Find where the given text appears and provide that cell's center as [X, Y] coordinate. 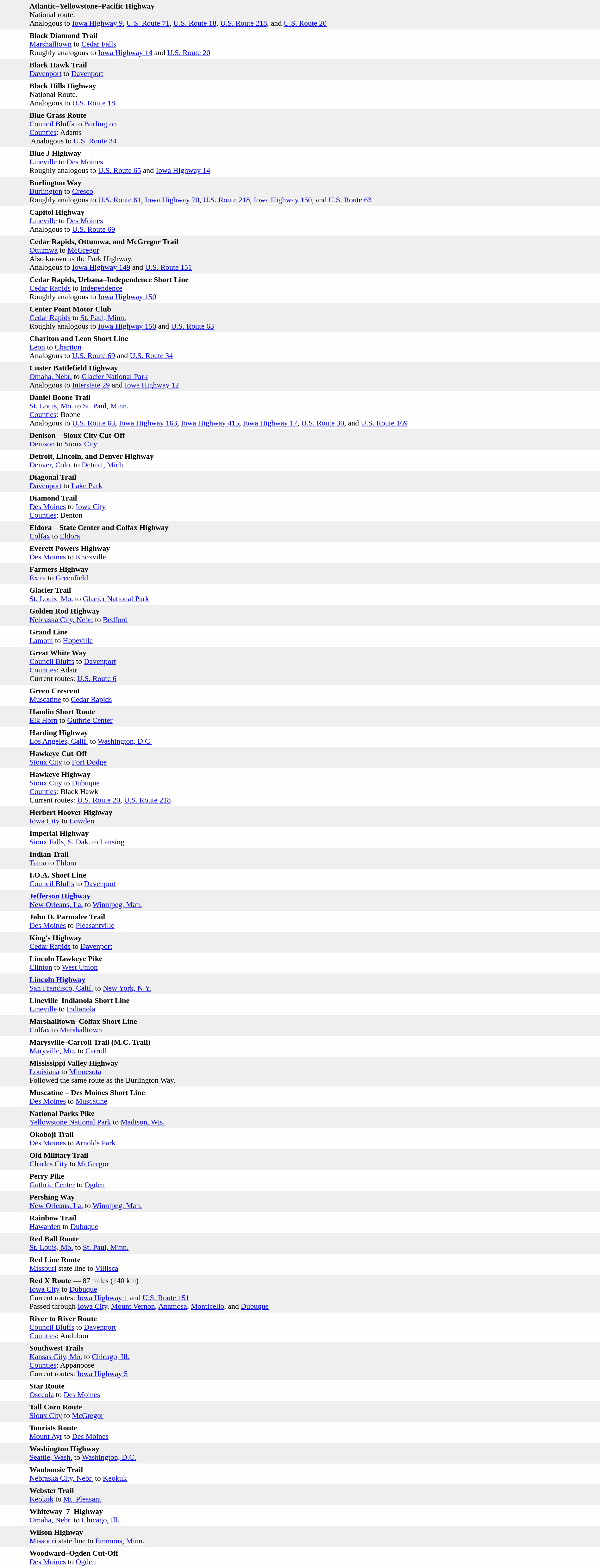
Diamond Trail Des Moines to Iowa CityCounties: Benton [314, 507]
Hamlin Short Route Elk Horn to Guthrie Center [314, 716]
Rainbow Trail Hawarden to Dubuque [314, 1222]
Chariton and Leon Short Line Leon to Chariton Analogous to U.S. Route 69 and U.S. Route 34 [314, 347]
Tall Corn Route Sioux City to McGregor [314, 1411]
Custer Battlefield Highway Omaha, Nebr. to Glacier National Park Analogous to Interstate 29 and Iowa Highway 12 [314, 377]
Hawkeye Cut-Off Sioux City to Fort Dodge [314, 758]
Red Line Route Missouri state line to Villisca [314, 1264]
Jefferson Highway New Orleans, La. to Winnipeg, Man. [314, 900]
Whiteway–7–Highway Omaha, Nebr. to Chicago, Ill. [314, 1516]
Black Hawk Trail Davenport to Davenport [314, 69]
Blue Grass Route Council Bluffs to BurlingtonCounties: Adams'Analogous to U.S. Route 34 [314, 128]
Old Military Trail Charles City to McGregor [314, 1160]
I.O.A. Short Line Council Bluffs to Davenport [314, 879]
River to River Route Council Bluffs to DavenportCounties: Audubon [314, 1327]
Southwest Trails Kansas City, Mo. to Chicago, Ill.Counties: AppanooseCurrent routes: Iowa Highway 5 [314, 1361]
Atlantic–Yellowstone–Pacific Highway National route.Analogous to Iowa Highway 9, U.S. Route 71, U.S. Route 18, U.S. Route 218, and U.S. Route 20 [314, 15]
Great White Way Council Bluffs to DavenportCounties: AdairCurrent routes: U.S. Route 6 [314, 666]
Denison – Sioux City Cut-Off Denison to Sioux City [314, 440]
Washington Highway Seattle, Wash. to Washington, D.C. [314, 1453]
Wilson Highway Missouri state line to Emmons, Minn. [314, 1537]
Hawkeye Highway Sioux City to DubuqueCounties: Black HawkCurrent routes: U.S. Route 20, U.S. Route 218 [314, 787]
Imperial Highway Sioux Falls, S. Dak. to Lansing [314, 838]
Mississippi Valley Highway Louisiana to Minnesota Followed the same route as the Burlington Way. [314, 1072]
Center Point Motor Club Cedar Rapids to St. Paul, Minn. Roughly analogous to Iowa Highway 150 and U.S. Route 63 [314, 318]
Detroit, Lincoln, and Denver Highway Denver, Colo. to Detroit, Mich. [314, 461]
Muscatine – Des Moines Short Line Des Moines to Muscatine [314, 1097]
Waubonsie Trail Nebraska City, Nebr. to Keokuk [314, 1474]
Marysville–Carroll Trail (M.C. Trail) Maryville, Mo. to Carroll [314, 1047]
Star Route Osceola to Des Moines [314, 1390]
Diagonal Trail Davenport to Lake Park [314, 482]
Golden Rod Highway Nebraska City, Nebr. to Bedford [314, 615]
Indian Trail Tama to Eldora [314, 859]
Black Diamond Trail Marshalltown to Cedar Falls Roughly analogous to Iowa Highway 14 and U.S. Route 20 [314, 44]
Cedar Rapids, Urbana–Independence Short Line Cedar Rapids to Independence Roughly analogous to Iowa Highway 150 [314, 288]
Tourists Route Mount Ayr to Des Moines [314, 1432]
Everett Powers Highway Des Moines to Knoxville [314, 553]
Black Hills Highway National Route.Analogous to U.S. Route 18 [314, 94]
Glacier Trail St. Louis, Mo. to Glacier National Park [314, 595]
Burlington Way Burlington to Cresco Roughly analogous to U.S. Route 61, Iowa Highway 70, U.S. Route 218, Iowa Highway 150, and U.S. Route 63 [314, 191]
John D. Parmalee Trail Des Moines to Pleasantville [314, 921]
Capitol Highway Lineville to Des Moines Analogous to U.S. Route 69 [314, 221]
Lineville–Indianola Short Line Lineville to Indianola [314, 1005]
Blue J Highway Lineville to Des Moines Roughly analogous to U.S. Route 65 and Iowa Highway 14 [314, 162]
Farmers Highway Exira to Greenfield [314, 574]
Grand Line Lamoni to Hopeville [314, 636]
Cedar Rapids, Ottumwa, and McGregor Trail Ottumwa to McGregor Also known as the Park Highway.Analogous to Iowa Highway 149 and U.S. Route 151 [314, 255]
Lincoln Highway San Francisco, Calif. to New York, N.Y. [314, 984]
Pershing Way New Orleans, La. to Winnipeg, Man. [314, 1201]
Woodward–Ogden Cut-Off Des Moines to Ogden [314, 1558]
King's Highway Cedar Rapids to Davenport [314, 942]
Herbert Hoover Highway Iowa City to Lowden [314, 817]
Okoboji Trail Des Moines to Arnolds Park [314, 1139]
National Parks Pike Yellowstone National Park to Madison, Wis. [314, 1118]
Perry Pike Guthrie Center to Ogden [314, 1181]
Red Ball Route St. Louis, Mo. to St. Paul, Minn. [314, 1243]
Marshalltown–Colfax Short Line Colfax to Marshalltown [314, 1026]
Eldora – State Center and Colfax Highway Colfax to Eldora [314, 532]
Harding Highway Los Angeles, Calif. to Washington, D.C. [314, 737]
Green Crescent Muscatine to Cedar Rapids [314, 695]
Webster Trail Keokuk to Mt. Pleasant [314, 1495]
Lincoln Hawkeye Pike Clinton to West Union [314, 963]
